Scan for the cell matching the given text and deliver its [x, y] coordinate at center. 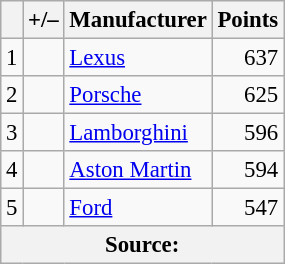
4 [12, 170]
625 [248, 95]
+/– [44, 20]
Lamborghini [138, 133]
596 [248, 133]
637 [248, 58]
5 [12, 208]
Lexus [138, 58]
Porsche [138, 95]
547 [248, 208]
Manufacturer [138, 20]
1 [12, 58]
2 [12, 95]
594 [248, 170]
Ford [138, 208]
3 [12, 133]
Source: [142, 245]
Aston Martin [138, 170]
Points [248, 20]
